Scan for the cell matching the given text and deliver its [x, y] coordinate at center. 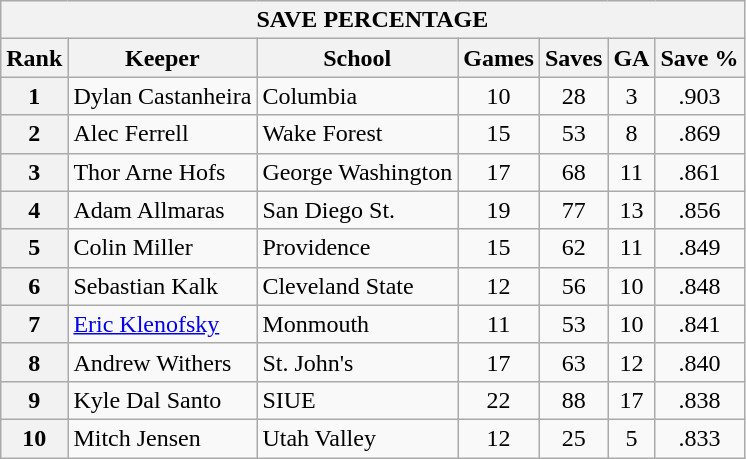
Kyle Dal Santo [162, 400]
Alec Ferrell [162, 134]
62 [573, 248]
77 [573, 210]
Thor Arne Hofs [162, 172]
88 [573, 400]
2 [34, 134]
Sebastian Kalk [162, 286]
6 [34, 286]
.903 [700, 96]
.833 [700, 438]
.841 [700, 324]
4 [34, 210]
Providence [358, 248]
Andrew Withers [162, 362]
Adam Allmaras [162, 210]
Wake Forest [358, 134]
St. John's [358, 362]
56 [573, 286]
.848 [700, 286]
1 [34, 96]
28 [573, 96]
7 [34, 324]
SIUE [358, 400]
Colin Miller [162, 248]
22 [499, 400]
Saves [573, 58]
Cleveland State [358, 286]
19 [499, 210]
13 [632, 210]
Keeper [162, 58]
Games [499, 58]
Utah Valley [358, 438]
Eric Klenofsky [162, 324]
.869 [700, 134]
School [358, 58]
.840 [700, 362]
Dylan Castanheira [162, 96]
GA [632, 58]
25 [573, 438]
Save % [700, 58]
9 [34, 400]
San Diego St. [358, 210]
Mitch Jensen [162, 438]
.861 [700, 172]
.856 [700, 210]
SAVE PERCENTAGE [372, 20]
Monmouth [358, 324]
Rank [34, 58]
Columbia [358, 96]
.849 [700, 248]
.838 [700, 400]
68 [573, 172]
63 [573, 362]
George Washington [358, 172]
